Locate the cell with the specified text and output its [x, y] center coordinate. 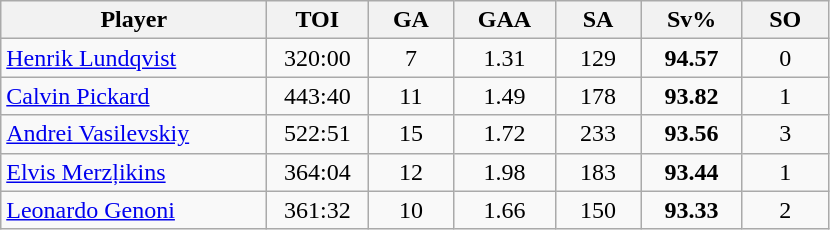
Henrik Lundqvist [134, 58]
3 [785, 134]
1.66 [504, 210]
0 [785, 58]
183 [598, 172]
Leonardo Genoni [134, 210]
233 [598, 134]
11 [411, 96]
1.31 [504, 58]
1.49 [504, 96]
GAA [504, 20]
93.44 [692, 172]
94.57 [692, 58]
15 [411, 134]
364:04 [318, 172]
TOI [318, 20]
93.56 [692, 134]
93.33 [692, 210]
150 [598, 210]
1.98 [504, 172]
SO [785, 20]
Player [134, 20]
2 [785, 210]
12 [411, 172]
361:32 [318, 210]
320:00 [318, 58]
SA [598, 20]
10 [411, 210]
7 [411, 58]
178 [598, 96]
GA [411, 20]
Andrei Vasilevskiy [134, 134]
Elvis Merzļikins [134, 172]
1.72 [504, 134]
93.82 [692, 96]
443:40 [318, 96]
Calvin Pickard [134, 96]
Sv% [692, 20]
129 [598, 58]
522:51 [318, 134]
